For the text-containing cell, return its midpoint in (x, y) coordinate format. 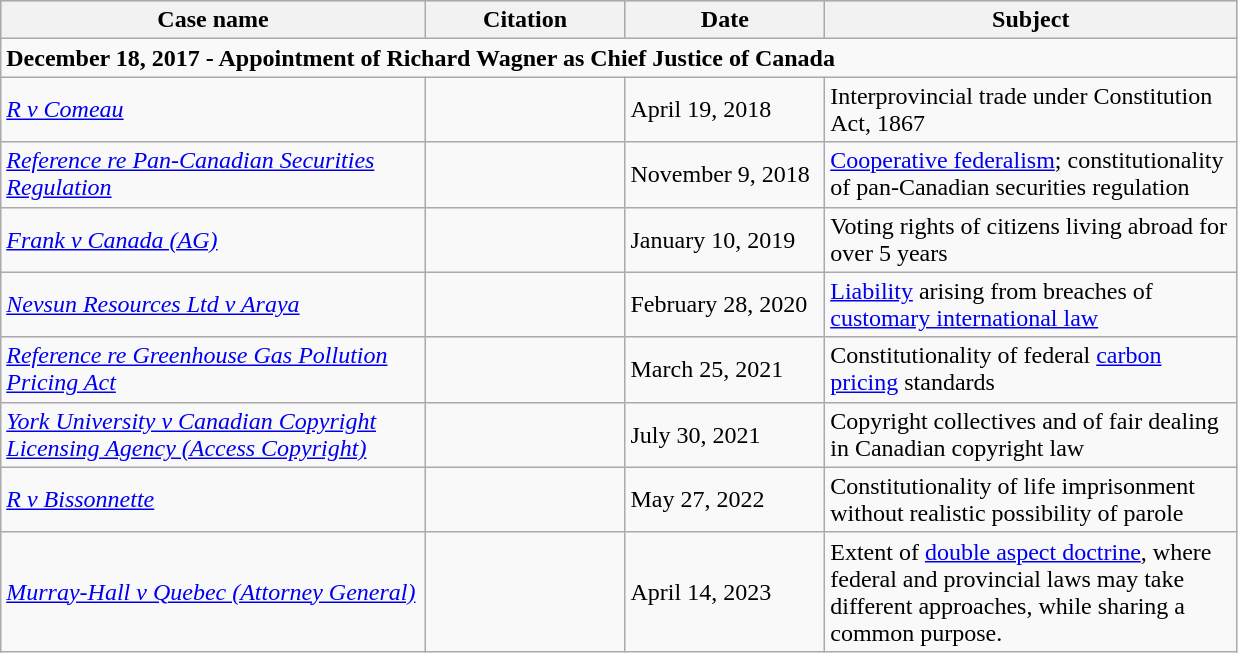
Nevsun Resources Ltd v Araya (213, 304)
Citation (525, 20)
July 30, 2021 (725, 434)
Subject (1031, 20)
Murray‑Hall v Quebec (Attorney General) (213, 592)
Constitutionality of federal carbon pricing standards (1031, 370)
Interprovincial trade under Constitution Act, 1867 (1031, 110)
Copyright collectives and of fair dealing in Canadian copyright law (1031, 434)
R v Comeau (213, 110)
Reference re Pan‑Canadian Securities Regulation (213, 174)
Case name (213, 20)
Reference re Greenhouse Gas Pollution Pricing Act (213, 370)
York University v Canadian Copyright Licensing Agency (Access Copyright) (213, 434)
March 25, 2021 (725, 370)
November 9, 2018 (725, 174)
April 19, 2018 (725, 110)
May 27, 2022 (725, 500)
Constitutionality of life imprisonment without realistic possibility of parole (1031, 500)
Voting rights of citizens living abroad for over 5 years (1031, 240)
Date (725, 20)
Liability arising from breaches of customary international law (1031, 304)
April 14, 2023 (725, 592)
Cooperative federalism; constitutionality of pan-Canadian securities regulation (1031, 174)
December 18, 2017 - Appointment of Richard Wagner as Chief Justice of Canada (619, 58)
January 10, 2019 (725, 240)
Frank v Canada (AG) (213, 240)
February 28, 2020 (725, 304)
Extent of double aspect doctrine, where federal and provincial laws may take different approaches, while sharing a common purpose. (1031, 592)
R v Bissonnette (213, 500)
